For the text-containing cell, return its midpoint in [X, Y] coordinate format. 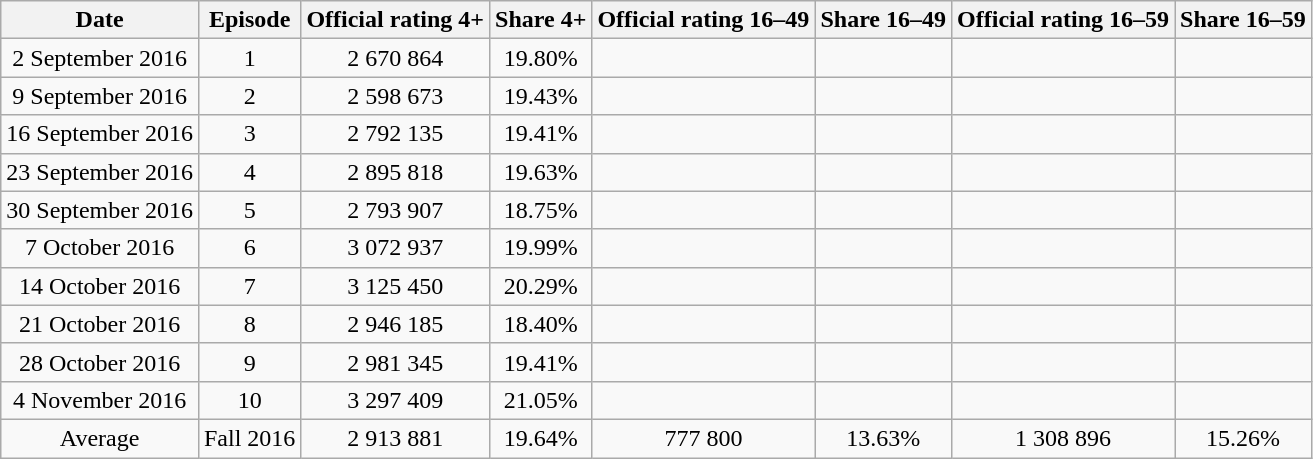
21 October 2016 [100, 324]
9 [249, 362]
2 913 881 [396, 438]
Share 16–59 [1244, 20]
18.40% [541, 324]
777 800 [704, 438]
7 [249, 286]
2 792 135 [396, 134]
2 670 864 [396, 58]
3 297 409 [396, 400]
7 October 2016 [100, 248]
2 [249, 96]
2 895 818 [396, 172]
4 [249, 172]
Episode [249, 20]
19.63% [541, 172]
15.26% [1244, 438]
Share 16–49 [884, 20]
8 [249, 324]
4 November 2016 [100, 400]
20.29% [541, 286]
3 125 450 [396, 286]
2 946 185 [396, 324]
21.05% [541, 400]
Official rating 16–59 [1064, 20]
14 October 2016 [100, 286]
1 [249, 58]
23 September 2016 [100, 172]
2 981 345 [396, 362]
2 598 673 [396, 96]
18.75% [541, 210]
16 September 2016 [100, 134]
19.64% [541, 438]
3 [249, 134]
1 308 896 [1064, 438]
2 793 907 [396, 210]
6 [249, 248]
Official rating 4+ [396, 20]
5 [249, 210]
3 072 937 [396, 248]
Date [100, 20]
Official rating 16–49 [704, 20]
19.99% [541, 248]
2 September 2016 [100, 58]
19.43% [541, 96]
Fall 2016 [249, 438]
Share 4+ [541, 20]
13.63% [884, 438]
9 September 2016 [100, 96]
19.80% [541, 58]
28 October 2016 [100, 362]
Average [100, 438]
10 [249, 400]
30 September 2016 [100, 210]
